Pinpoint the cell where the given text exists, returning its (x, y) midpoint coordinate. 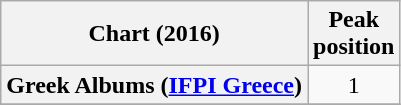
Peakposition (354, 34)
Greek Albums (IFPI Greece) (154, 85)
1 (354, 85)
Chart (2016) (154, 34)
